Determine the [X, Y] coordinate at the center of the cell enclosing the given text.  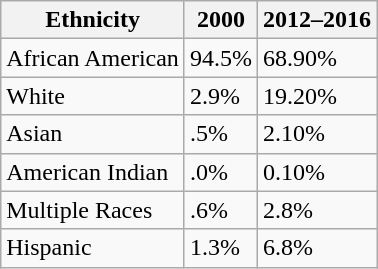
American Indian [93, 172]
2.9% [220, 96]
Asian [93, 134]
White [93, 96]
Hispanic [93, 248]
.0% [220, 172]
68.90% [316, 58]
2012–2016 [316, 20]
African American [93, 58]
2.8% [316, 210]
2.10% [316, 134]
19.20% [316, 96]
1.3% [220, 248]
.5% [220, 134]
94.5% [220, 58]
0.10% [316, 172]
6.8% [316, 248]
Multiple Races [93, 210]
Ethnicity [93, 20]
2000 [220, 20]
.6% [220, 210]
